Search for the cell housing the specified text and yield its (X, Y) center coordinate. 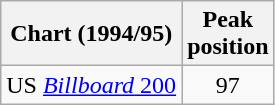
US Billboard 200 (92, 85)
Chart (1994/95) (92, 34)
97 (228, 85)
Peakposition (228, 34)
